Locate the cell with the specified text and output its (x, y) center coordinate. 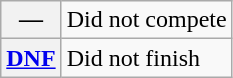
DNF (31, 58)
Did not compete (146, 20)
— (31, 20)
Did not finish (146, 58)
